Determine the [X, Y] coordinate at the center of the cell enclosing the given text.  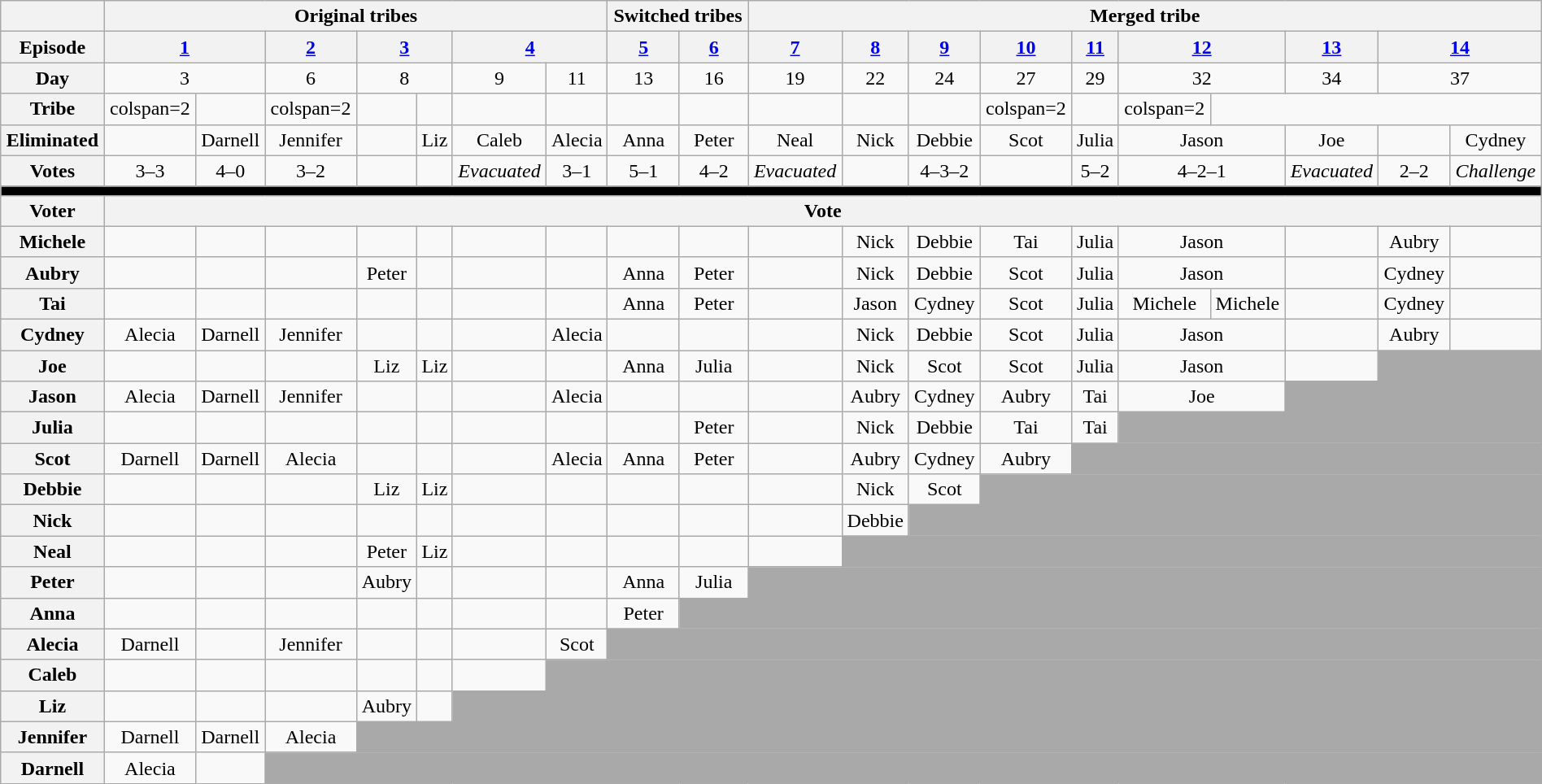
3–3 [150, 171]
4–2–1 [1201, 171]
Merged tribe [1145, 16]
34 [1332, 78]
3–1 [577, 171]
37 [1460, 78]
Switched tribes [678, 16]
4 [529, 47]
Votes [52, 171]
Voter [52, 211]
27 [1026, 78]
32 [1201, 78]
3–2 [311, 171]
2–2 [1414, 171]
10 [1026, 47]
4–2 [714, 171]
16 [714, 78]
4–3–2 [944, 171]
22 [875, 78]
1 [185, 47]
7 [795, 47]
Episode [52, 47]
5–1 [643, 171]
19 [795, 78]
Day [52, 78]
Tribe [52, 109]
Eliminated [52, 140]
4–0 [231, 171]
12 [1201, 47]
Vote [823, 211]
Original tribes [356, 16]
24 [944, 78]
2 [311, 47]
5–2 [1096, 171]
14 [1460, 47]
5 [643, 47]
29 [1096, 78]
Challenge [1496, 171]
